Search for the cell housing the specified text and yield its (x, y) center coordinate. 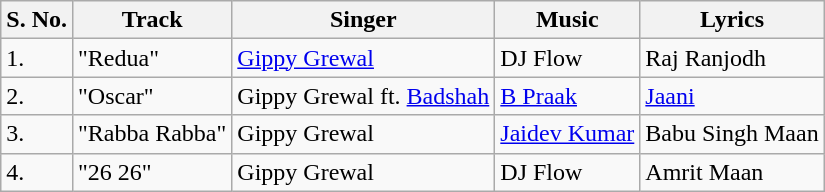
4. (37, 172)
3. (37, 134)
1. (37, 58)
Track (152, 20)
Lyrics (732, 20)
"Rabba Rabba" (152, 134)
Amrit Maan (732, 172)
"Oscar" (152, 96)
B Praak (568, 96)
"26 26" (152, 172)
Gippy Grewal ft. Badshah (364, 96)
"Redua" (152, 58)
Raj Ranjodh (732, 58)
Jaidev Kumar (568, 134)
S. No. (37, 20)
Jaani (732, 96)
2. (37, 96)
Babu Singh Maan (732, 134)
Singer (364, 20)
Music (568, 20)
